Return the (X, Y) coordinate for the center point of the cell that contains the specified text.  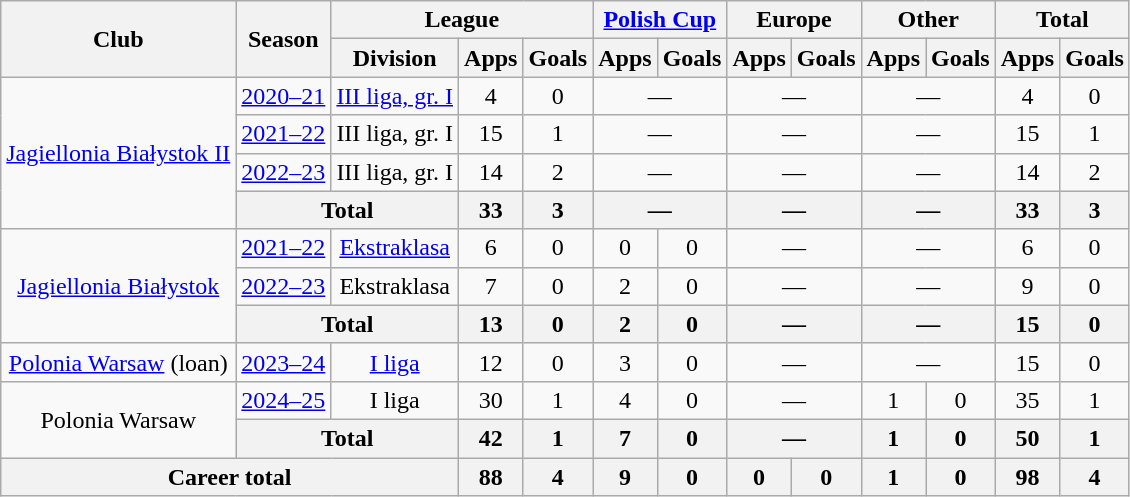
12 (491, 362)
Jagiellonia Białystok II (118, 153)
98 (1027, 477)
Jagiellonia Białystok (118, 286)
Other (928, 20)
30 (491, 400)
League (462, 20)
2020–21 (284, 96)
Europe (794, 20)
2024–25 (284, 400)
Polonia Warsaw (118, 419)
Division (395, 58)
35 (1027, 400)
13 (491, 324)
Club (118, 39)
2023–24 (284, 362)
Season (284, 39)
Polish Cup (660, 20)
Polonia Warsaw (loan) (118, 362)
42 (491, 438)
50 (1027, 438)
Career total (230, 477)
88 (491, 477)
